From the cell containing the given text, extract its center point as (x, y) coordinate. 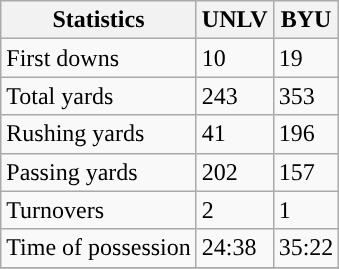
35:22 (306, 248)
Turnovers (99, 210)
2 (234, 210)
157 (306, 172)
202 (234, 172)
353 (306, 96)
24:38 (234, 248)
UNLV (234, 20)
243 (234, 96)
196 (306, 134)
19 (306, 58)
BYU (306, 20)
41 (234, 134)
Rushing yards (99, 134)
1 (306, 210)
10 (234, 58)
Time of possession (99, 248)
First downs (99, 58)
Total yards (99, 96)
Statistics (99, 20)
Passing yards (99, 172)
